Search for the cell housing the specified text and yield its (x, y) center coordinate. 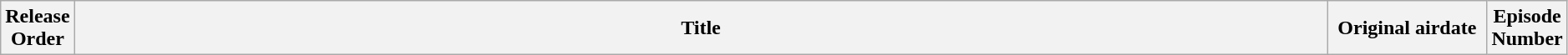
Original airdate (1407, 28)
Title (701, 28)
Release Order (38, 28)
Episode Number (1527, 28)
